From the cell containing the given text, extract its center point as [x, y] coordinate. 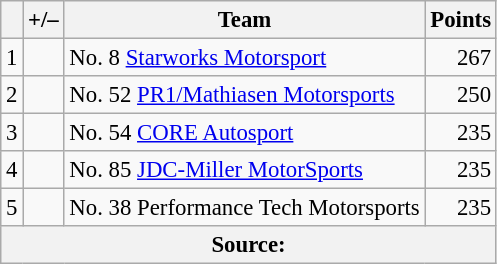
Points [460, 20]
No. 85 JDC-Miller MotorSports [244, 170]
267 [460, 58]
No. 38 Performance Tech Motorsports [244, 208]
5 [12, 208]
2 [12, 95]
Team [244, 20]
Source: [249, 245]
No. 8 Starworks Motorsport [244, 58]
250 [460, 95]
4 [12, 170]
1 [12, 58]
No. 54 CORE Autosport [244, 133]
3 [12, 133]
No. 52 PR1/Mathiasen Motorsports [244, 95]
+/– [44, 20]
